Search for the cell housing the specified text and yield its [x, y] center coordinate. 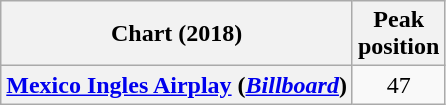
47 [398, 85]
Mexico Ingles Airplay (Billboard) [177, 85]
Chart (2018) [177, 34]
Peakposition [398, 34]
